Provide the (x, y) coordinate of the cell's center where the given text is located.  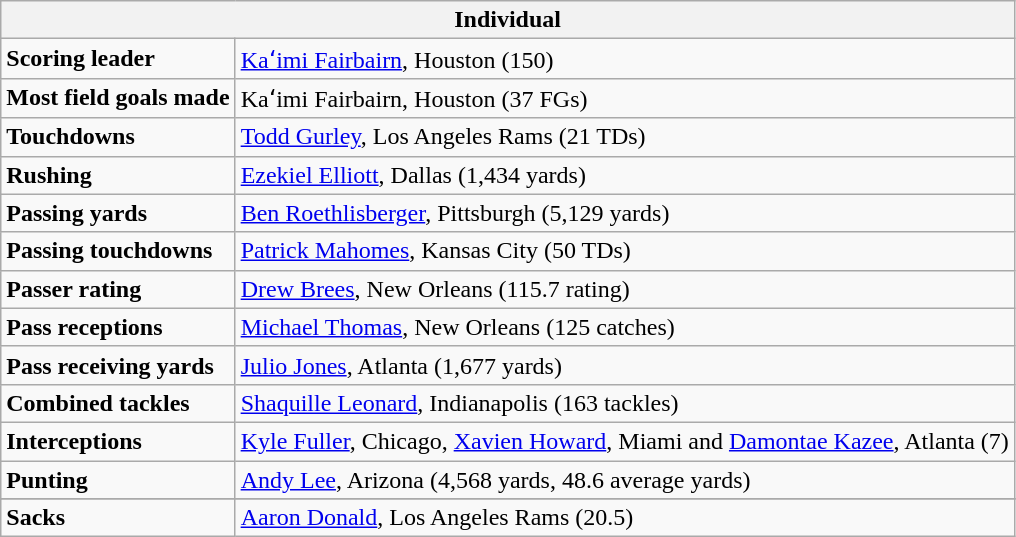
Todd Gurley, Los Angeles Rams (21 TDs) (624, 137)
Rushing (118, 175)
Combined tackles (118, 403)
Passing yards (118, 213)
Pass receiving yards (118, 365)
Patrick Mahomes, Kansas City (50 TDs) (624, 251)
Individual (508, 20)
Julio Jones, Atlanta (1,677 yards) (624, 365)
Aaron Donald, Los Angeles Rams (20.5) (624, 518)
Passing touchdowns (118, 251)
Shaquille Leonard, Indianapolis (163 tackles) (624, 403)
Sacks (118, 518)
Punting (118, 479)
Andy Lee, Arizona (4,568 yards, 48.6 average yards) (624, 479)
Touchdowns (118, 137)
Passer rating (118, 289)
Michael Thomas, New Orleans (125 catches) (624, 327)
Kaʻimi Fairbairn, Houston (37 FGs) (624, 98)
Kyle Fuller, Chicago, Xavien Howard, Miami and Damontae Kazee, Atlanta (7) (624, 441)
Interceptions (118, 441)
Drew Brees, New Orleans (115.7 rating) (624, 289)
Kaʻimi Fairbairn, Houston (150) (624, 59)
Most field goals made (118, 98)
Ezekiel Elliott, Dallas (1,434 yards) (624, 175)
Pass receptions (118, 327)
Ben Roethlisberger, Pittsburgh (5,129 yards) (624, 213)
Scoring leader (118, 59)
